Return the (X, Y) coordinate for the center point of the cell that contains the specified text.  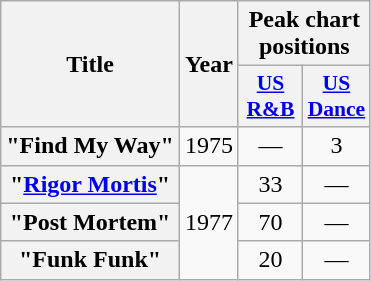
Year (208, 64)
20 (270, 260)
1975 (208, 146)
"Funk Funk" (90, 260)
3 (337, 146)
Peak chart positions (304, 34)
Title (90, 64)
US Dance (337, 96)
70 (270, 222)
33 (270, 184)
"Find My Way" (90, 146)
1977 (208, 222)
"Rigor Mortis" (90, 184)
US R&B (270, 96)
"Post Mortem" (90, 222)
